Provide the [x, y] coordinate of the cell's center where the given text is located.  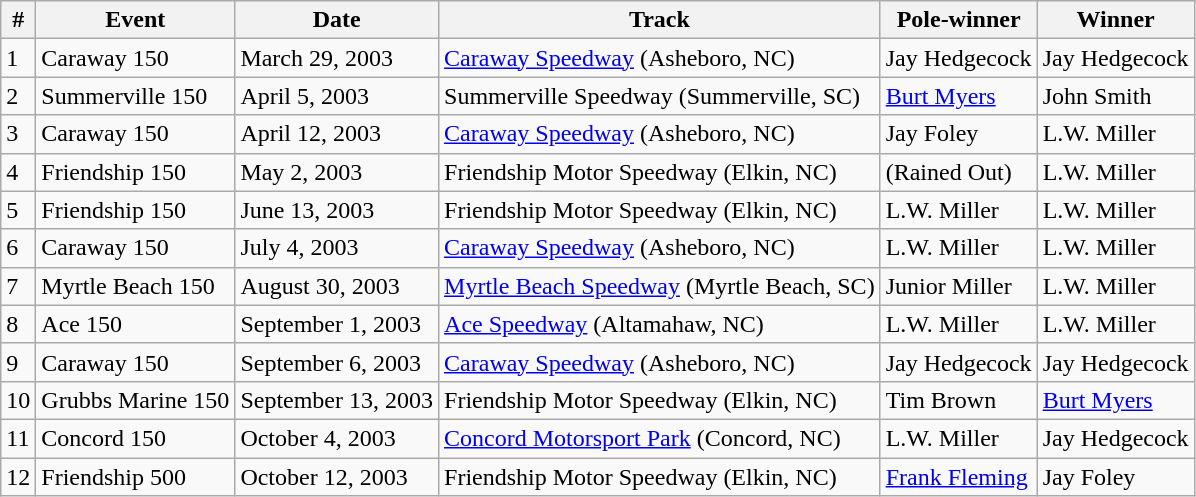
Junior Miller [958, 286]
Ace Speedway (Altamahaw, NC) [660, 324]
John Smith [1116, 96]
June 13, 2003 [337, 210]
October 12, 2003 [337, 477]
Frank Fleming [958, 477]
12 [18, 477]
September 6, 2003 [337, 362]
Tim Brown [958, 400]
10 [18, 400]
1 [18, 58]
April 12, 2003 [337, 134]
11 [18, 438]
Pole-winner [958, 20]
3 [18, 134]
Ace 150 [136, 324]
Date [337, 20]
Track [660, 20]
September 1, 2003 [337, 324]
Friendship 500 [136, 477]
April 5, 2003 [337, 96]
8 [18, 324]
Grubbs Marine 150 [136, 400]
4 [18, 172]
Myrtle Beach 150 [136, 286]
Concord Motorsport Park (Concord, NC) [660, 438]
Summerville Speedway (Summerville, SC) [660, 96]
March 29, 2003 [337, 58]
October 4, 2003 [337, 438]
5 [18, 210]
Event [136, 20]
9 [18, 362]
May 2, 2003 [337, 172]
7 [18, 286]
# [18, 20]
August 30, 2003 [337, 286]
Summerville 150 [136, 96]
September 13, 2003 [337, 400]
(Rained Out) [958, 172]
July 4, 2003 [337, 248]
6 [18, 248]
Concord 150 [136, 438]
Myrtle Beach Speedway (Myrtle Beach, SC) [660, 286]
Winner [1116, 20]
2 [18, 96]
